Detect which cell encompasses the target text, then output its (x, y) center coordinate. 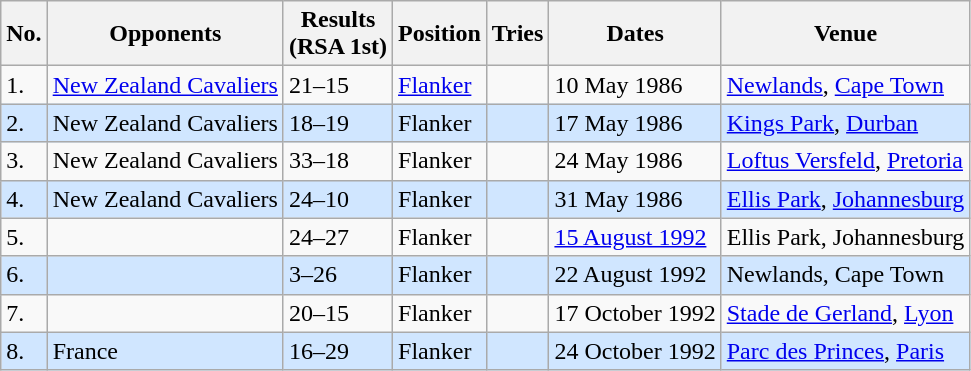
No. (24, 34)
Kings Park, Durban (846, 123)
Loftus Versfeld, Pretoria (846, 161)
20–15 (338, 313)
France (165, 351)
24–27 (338, 237)
3. (24, 161)
16–29 (338, 351)
Stade de Gerland, Lyon (846, 313)
Venue (846, 34)
17 October 1992 (635, 313)
8. (24, 351)
2. (24, 123)
3–26 (338, 275)
7. (24, 313)
Results (RSA 1st) (338, 34)
4. (24, 199)
1. (24, 85)
6. (24, 275)
33–18 (338, 161)
22 August 1992 (635, 275)
18–19 (338, 123)
17 May 1986 (635, 123)
15 August 1992 (635, 237)
5. (24, 237)
31 May 1986 (635, 199)
10 May 1986 (635, 85)
Parc des Princes, Paris (846, 351)
24–10 (338, 199)
21–15 (338, 85)
Tries (518, 34)
Dates (635, 34)
Opponents (165, 34)
24 October 1992 (635, 351)
Position (440, 34)
24 May 1986 (635, 161)
